Locate the cell with the specified text and output its [x, y] center coordinate. 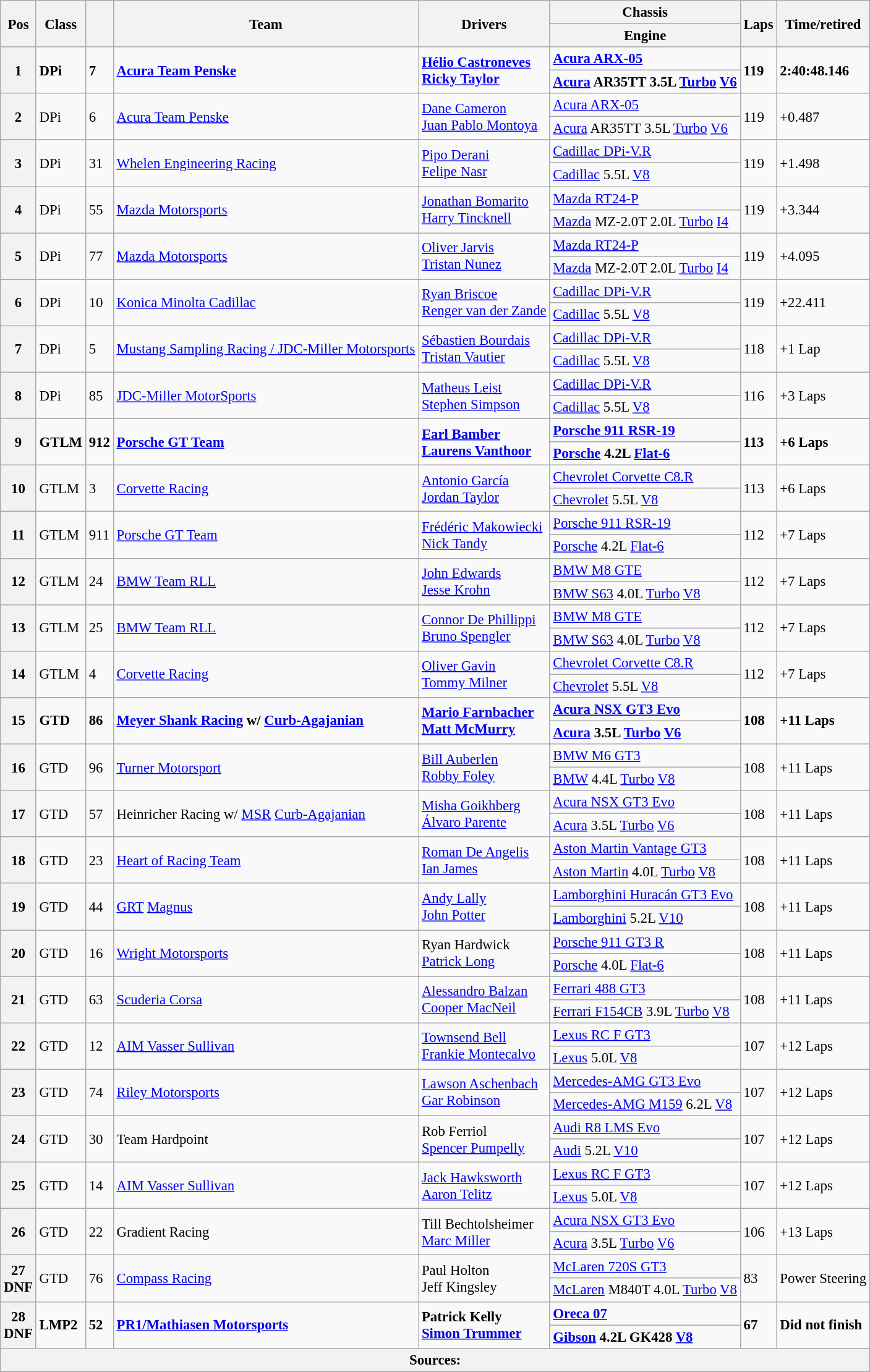
Porsche 911 GT3 R [645, 942]
77 [99, 256]
44 [99, 907]
Paul Holton Jeff Kingsley [484, 1278]
Mustang Sampling Racing / JDC-Miller Motorsports [266, 349]
106 [758, 1232]
76 [99, 1278]
26 [19, 1232]
Earl Bamber Laurens Vanthoor [484, 443]
116 [758, 396]
Aston Martin 4.0L Turbo V8 [645, 872]
18 [19, 860]
8 [19, 396]
Scuderia Corsa [266, 1000]
+0.487 [823, 116]
Pos [19, 23]
John Edwards Jesse Krohn [484, 581]
Antonio García Jordan Taylor [484, 488]
Lamborghini 5.2L V10 [645, 918]
Lamborghini Huracán GT3 Evo [645, 896]
Chassis [645, 12]
Lawson Aschenbach Gar Robinson [484, 1093]
Bill Auberlen Robby Foley [484, 768]
Did not finish [823, 1325]
Jonathan Bomarito Harry Tincknell [484, 210]
2 [19, 116]
911 [99, 535]
Roman De Angelis Ian James [484, 860]
Compass Racing [266, 1278]
67 [758, 1325]
Heinricher Racing w/ MSR Curb-Agajanian [266, 813]
Drivers [484, 23]
Porsche 4.0L Flat-6 [645, 965]
JDC-Miller MotorSports [266, 396]
912 [99, 443]
GRT Magnus [266, 907]
Engine [645, 36]
30 [99, 1138]
Ferrari F154CB 3.9L Turbo V8 [645, 1011]
52 [99, 1325]
PR1/Mathiasen Motorsports [266, 1325]
55 [99, 210]
+3.344 [823, 210]
20 [19, 953]
Ryan Briscoe Renger van der Zande [484, 303]
83 [758, 1278]
Andy Lally John Potter [484, 907]
19 [19, 907]
Turner Motorsport [266, 768]
Time/retired [823, 23]
Riley Motorsports [266, 1093]
Team [266, 23]
Oreca 07 [645, 1313]
Ryan Hardwick Patrick Long [484, 953]
2:40:48.146 [823, 70]
Wright Motorsports [266, 953]
+22.411 [823, 303]
Heart of Racing Team [266, 860]
BMW M6 GT3 [645, 756]
Power Steering [823, 1278]
Mercedes-AMG M159 6.2L V8 [645, 1104]
Till Bechtolsheimer Marc Miller [484, 1232]
9 [19, 443]
Townsend Bell Frankie Montecalvo [484, 1046]
57 [99, 813]
Audi R8 LMS Evo [645, 1127]
Dane Cameron Juan Pablo Montoya [484, 116]
74 [99, 1093]
LMP2 [61, 1325]
BMW 4.4L Turbo V8 [645, 779]
Mario Farnbacher Matt McMurry [484, 721]
85 [99, 396]
27DNF [19, 1278]
118 [758, 349]
+13 Laps [823, 1232]
Laps [758, 23]
17 [19, 813]
Audi 5.2L V10 [645, 1151]
Sébastien Bourdais Tristan Vautier [484, 349]
Hélio Castroneves Ricky Taylor [484, 70]
Whelen Engineering Racing [266, 163]
Gradient Racing [266, 1232]
Frédéric Makowiecki Nick Tandy [484, 535]
21 [19, 1000]
Patrick Kelly Simon Trummer [484, 1325]
+4.095 [823, 256]
Oliver Gavin Tommy Milner [484, 675]
13 [19, 628]
Gibson 4.2L GK428 V8 [645, 1337]
Mercedes-AMG GT3 Evo [645, 1081]
Misha Goikhberg Álvaro Parente [484, 813]
McLaren 720S GT3 [645, 1267]
Alessandro Balzan Cooper MacNeil [484, 1000]
96 [99, 768]
Team Hardpoint [266, 1138]
+3 Laps [823, 396]
Konica Minolta Cadillac [266, 303]
Pipo Derani Felipe Nasr [484, 163]
+1 Lap [823, 349]
McLaren M840T 4.0L Turbo V8 [645, 1290]
Rob Ferriol Spencer Pumpelly [484, 1138]
63 [99, 1000]
+1.498 [823, 163]
31 [99, 163]
Aston Martin Vantage GT3 [645, 849]
1 [19, 70]
Sources: [435, 1360]
Connor De Phillippi Bruno Spengler [484, 628]
Matheus Leist Stephen Simpson [484, 396]
Class [61, 23]
Jack Hawksworth Aaron Telitz [484, 1185]
Ferrari 488 GT3 [645, 988]
Meyer Shank Racing w/ Curb-Agajanian [266, 721]
11 [19, 535]
Oliver Jarvis Tristan Nunez [484, 256]
15 [19, 721]
86 [99, 721]
28DNF [19, 1325]
